Determine the (x, y) coordinate at the center of the cell enclosing the given text.  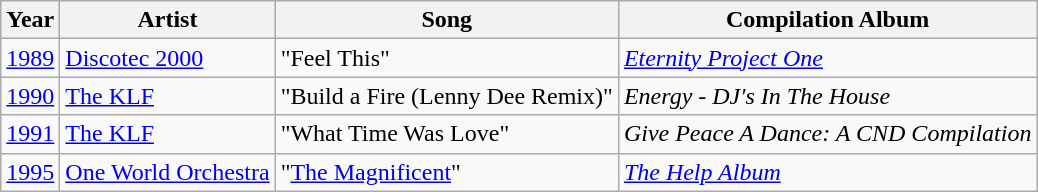
1989 (30, 58)
1991 (30, 134)
"What Time Was Love" (446, 134)
Artist (168, 20)
Energy - DJ's In The House (828, 96)
Year (30, 20)
1990 (30, 96)
Discotec 2000 (168, 58)
Compilation Album (828, 20)
Song (446, 20)
The Help Album (828, 172)
One World Orchestra (168, 172)
Eternity Project One (828, 58)
1995 (30, 172)
Give Peace A Dance: A CND Compilation (828, 134)
"Feel This" (446, 58)
"The Magnificent" (446, 172)
"Build a Fire (Lenny Dee Remix)" (446, 96)
